Extract the [X, Y] coordinate from the center of the cell holding the provided text.  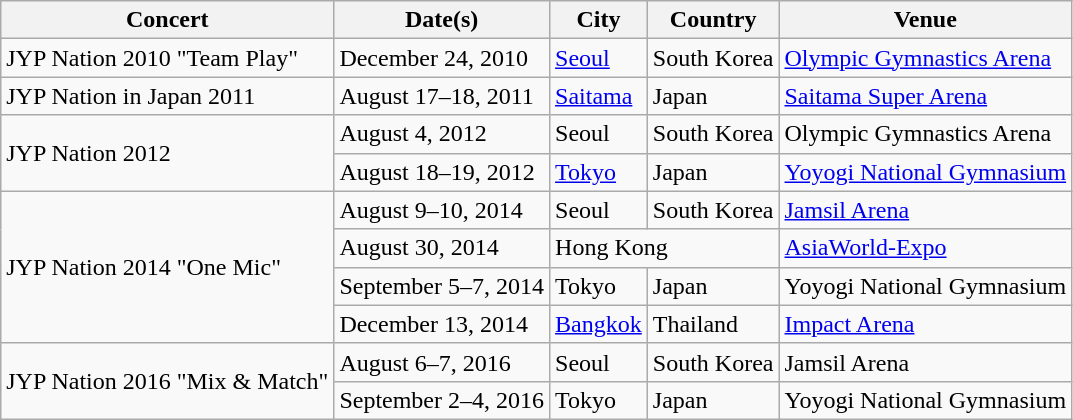
Impact Arena [926, 324]
September 5–7, 2014 [442, 286]
JYP Nation 2010 "Team Play" [168, 58]
Venue [926, 20]
Concert [168, 20]
Saitama [599, 96]
September 2–4, 2016 [442, 400]
December 13, 2014 [442, 324]
Hong Kong [664, 248]
Country [713, 20]
Bangkok [599, 324]
JYP Nation 2012 [168, 153]
AsiaWorld-Expo [926, 248]
Thailand [713, 324]
December 24, 2010 [442, 58]
JYP Nation in Japan 2011 [168, 96]
JYP Nation 2014 "One Mic" [168, 267]
August 6–7, 2016 [442, 362]
City [599, 20]
August 18–19, 2012 [442, 172]
Saitama Super Arena [926, 96]
JYP Nation 2016 "Mix & Match" [168, 381]
August 9–10, 2014 [442, 210]
August 4, 2012 [442, 134]
August 30, 2014 [442, 248]
Date(s) [442, 20]
August 17–18, 2011 [442, 96]
